Search for the cell housing the specified text and yield its [x, y] center coordinate. 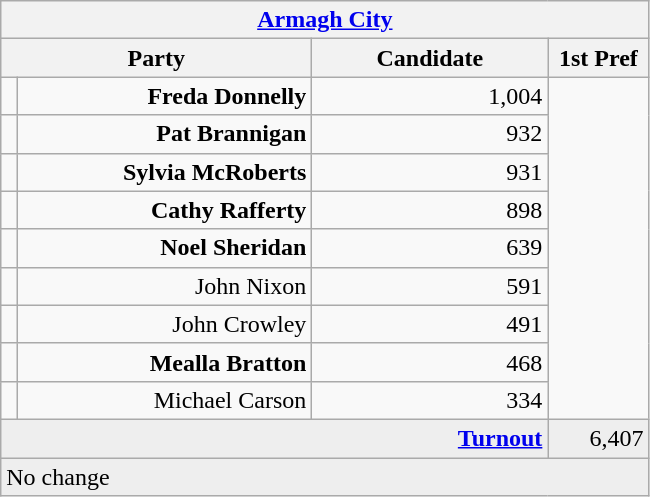
Freda Donnelly [164, 96]
1,004 [430, 96]
468 [430, 362]
John Crowley [164, 324]
1st Pref [598, 58]
6,407 [598, 438]
898 [430, 210]
931 [430, 172]
Party [156, 58]
John Nixon [164, 286]
Pat Brannigan [164, 134]
Cathy Rafferty [164, 210]
Noel Sheridan [164, 248]
591 [430, 286]
Sylvia McRoberts [164, 172]
Armagh City [325, 20]
Candidate [430, 58]
334 [430, 400]
No change [325, 477]
932 [430, 134]
Turnout [274, 438]
491 [430, 324]
639 [430, 248]
Mealla Bratton [164, 362]
Michael Carson [164, 400]
